Return [X, Y] of the center of cell containing provided text 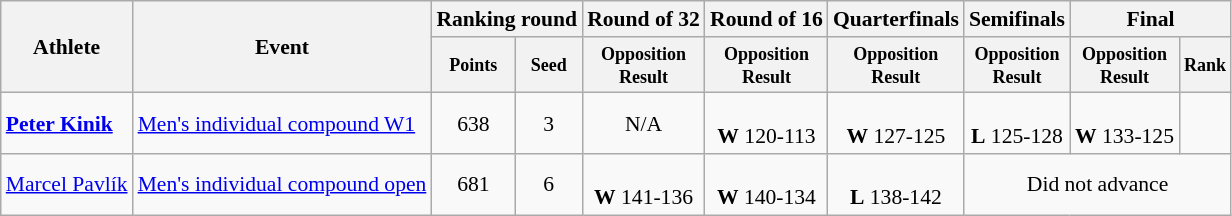
Marcel Pavlík [67, 184]
Athlete [67, 47]
W 127-125 [896, 124]
Men's individual compound W1 [282, 124]
Seed [548, 65]
Round of 32 [644, 19]
681 [473, 184]
Peter Kinik [67, 124]
N/A [644, 124]
Men's individual compound open [282, 184]
W 120-113 [766, 124]
Did not advance [1098, 184]
W 141-136 [644, 184]
Event [282, 47]
Final [1150, 19]
Quarterfinals [896, 19]
3 [548, 124]
Semifinals [1017, 19]
6 [548, 184]
L 125-128 [1017, 124]
W 133-125 [1124, 124]
Rank [1205, 65]
Round of 16 [766, 19]
L 138-142 [896, 184]
Ranking round [506, 19]
W 140-134 [766, 184]
Points [473, 65]
638 [473, 124]
